From the cell containing the given text, extract its center point as [X, Y] coordinate. 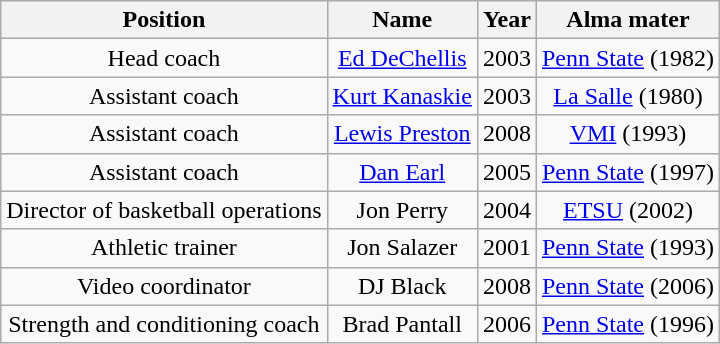
Alma mater [628, 20]
2006 [506, 324]
Lewis Preston [402, 134]
Ed DeChellis [402, 58]
Dan Earl [402, 172]
Year [506, 20]
ETSU (2002) [628, 210]
2001 [506, 248]
Name [402, 20]
Position [164, 20]
Strength and conditioning coach [164, 324]
Penn State (2006) [628, 286]
VMI (1993) [628, 134]
Director of basketball operations [164, 210]
Jon Salazer [402, 248]
Kurt Kanaskie [402, 96]
Penn State (1997) [628, 172]
Penn State (1996) [628, 324]
DJ Black [402, 286]
La Salle (1980) [628, 96]
Jon Perry [402, 210]
2005 [506, 172]
Head coach [164, 58]
2004 [506, 210]
Penn State (1982) [628, 58]
Athletic trainer [164, 248]
Video coordinator [164, 286]
Penn State (1993) [628, 248]
Brad Pantall [402, 324]
